Output the (x, y) coordinate of the center of the cell containing the given text.  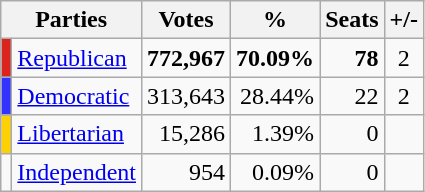
78 (352, 58)
Republican (77, 58)
Libertarian (77, 134)
Independent (77, 172)
1.39% (276, 134)
+/- (404, 20)
Democratic (77, 96)
Seats (352, 20)
22 (352, 96)
313,643 (186, 96)
772,967 (186, 58)
28.44% (276, 96)
0.09% (276, 172)
% (276, 20)
Votes (186, 20)
15,286 (186, 134)
70.09% (276, 58)
Parties (72, 20)
954 (186, 172)
